Return (x, y) of the center of cell containing provided text 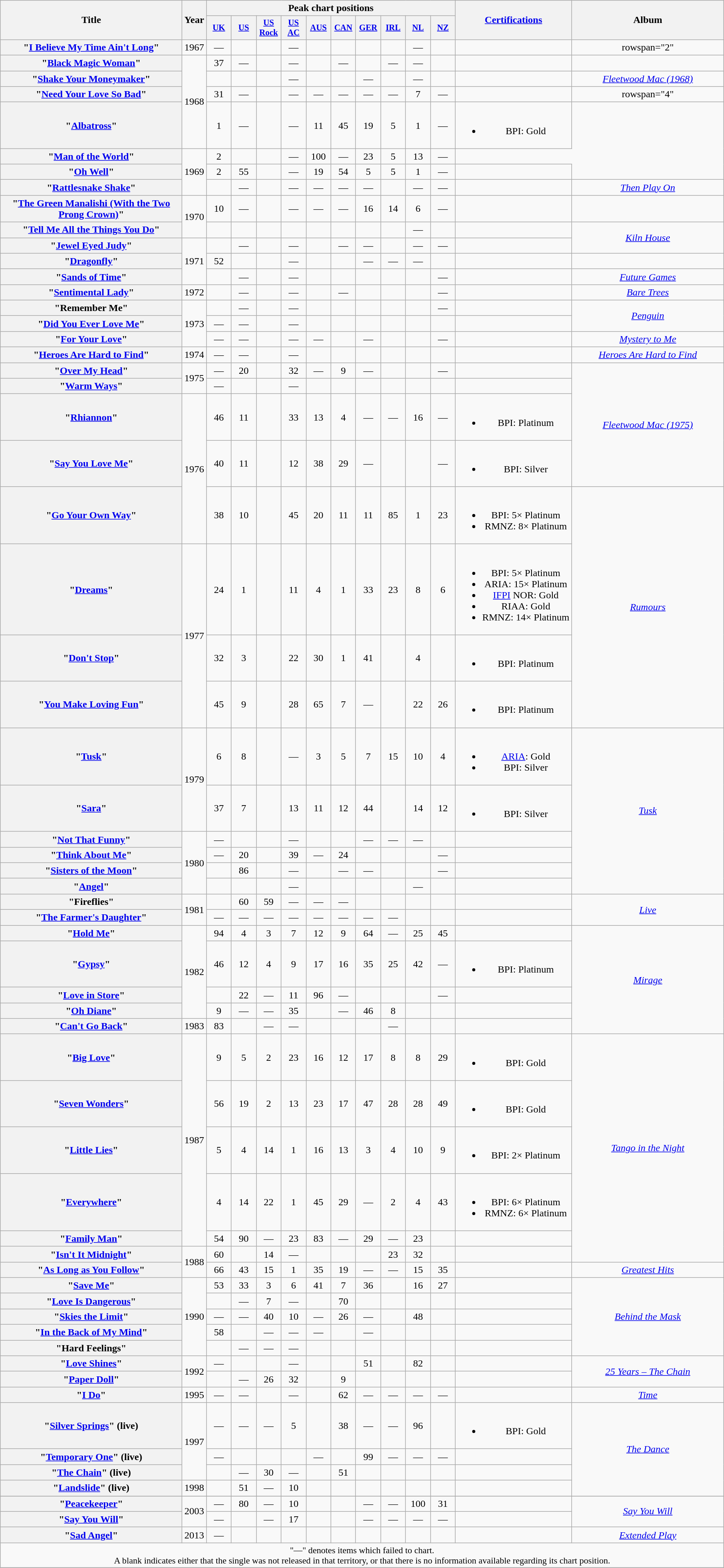
"Say You Will" (91, 1519)
62 (343, 1395)
1983 (195, 1026)
Title (91, 20)
Future Games (648, 277)
BPI: 5× PlatinumARIA: 15× PlatinumIFPI NOR: GoldRIAA: GoldRMNZ: 14× Platinum (513, 589)
"Albatross" (91, 126)
IRL (393, 28)
"I Believe My Time Ain't Long" (91, 47)
CAN (343, 28)
"Everywhere" (91, 1202)
"Warm Ways" (91, 386)
94 (219, 933)
Heroes Are Hard to Find (648, 355)
"Sisters of the Moon" (91, 870)
1976 (195, 469)
AUS (318, 28)
1970 (195, 217)
Mystery to Me (648, 339)
"Temporary One" (live) (91, 1457)
65 (318, 704)
Rumours (648, 607)
The Dance (648, 1449)
US Rock (268, 28)
"For Your Love" (91, 339)
27 (443, 1285)
1990 (195, 1316)
59 (268, 902)
64 (369, 933)
52 (219, 261)
"Isn't It Midnight" (91, 1254)
"Rhiannon" (91, 417)
"Little Lies" (91, 1150)
"Save Me" (91, 1285)
1968 (195, 102)
99 (369, 1457)
85 (393, 515)
"Heroes Are Hard to Find" (91, 355)
"Fireflies" (91, 902)
"The Green Manalishi (With the Two Prong Crown)" (91, 208)
"Oh Well" (91, 172)
1967 (195, 47)
90 (244, 1238)
1995 (195, 1395)
1988 (195, 1262)
"Angel" (91, 886)
1974 (195, 355)
Fleetwood Mac (1975) (648, 425)
"Love in Store" (91, 995)
"I Do" (91, 1395)
25 Years – The Chain (648, 1371)
Fleetwood Mac (1968) (648, 79)
"Love Shines" (91, 1364)
47 (369, 1104)
"Peacekeeper" (91, 1504)
"Hard Feelings" (91, 1348)
"Not That Funny" (91, 839)
Mirage (648, 980)
"Gypsy" (91, 964)
44 (369, 808)
Tango in the Night (648, 1148)
NL (418, 28)
"Rattlesnake Shake" (91, 188)
"Silver Springs" (live) (91, 1426)
"Jewel Eyed Judy" (91, 245)
US (244, 28)
Time (648, 1395)
70 (343, 1301)
1971 (195, 261)
2003 (195, 1511)
"Love Is Dangerous" (91, 1301)
1973 (195, 323)
86 (244, 870)
53 (219, 1285)
56 (219, 1104)
49 (443, 1104)
58 (219, 1332)
48 (418, 1316)
"Need Your Love So Bad" (91, 94)
"Tell Me All the Things You Do" (91, 230)
"Big Love" (91, 1057)
"Paper Doll" (91, 1379)
"Go Your Own Way" (91, 515)
42 (418, 964)
1998 (195, 1488)
"Tusk" (91, 756)
Penguin (648, 316)
39 (294, 855)
Live (648, 909)
"Sands of Time" (91, 277)
"As Long as You Follow" (91, 1270)
rowspan="4" (648, 94)
Bare Trees (648, 292)
Tusk (648, 811)
UK (219, 28)
66 (219, 1270)
1987 (195, 1140)
"Seven Wonders" (91, 1104)
BPI: 5× PlatinumRMNZ: 8× Platinum (513, 515)
"Can't Go Back" (91, 1026)
"Skies the Limit" (91, 1316)
"Sentimental Lady" (91, 292)
Certifications (513, 20)
BPI: 6× PlatinumRMNZ: 6× Platinum (513, 1202)
"Landslide" (live) (91, 1488)
"Man of the World" (91, 156)
ARIA: GoldBPI: Silver (513, 756)
1972 (195, 292)
1981 (195, 909)
"You Make Loving Fun" (91, 704)
1977 (195, 636)
"Remember Me" (91, 308)
Album (648, 20)
"Family Man" (91, 1238)
Kiln House (648, 238)
80 (244, 1504)
"Hold Me" (91, 933)
"Think About Me" (91, 855)
36 (369, 1285)
NZ (443, 28)
1992 (195, 1371)
"The Chain" (live) (91, 1472)
"Say You Love Me" (91, 464)
Extended Play (648, 1535)
"Sara" (91, 808)
BPI: 2× Platinum (513, 1150)
US AC (294, 28)
1979 (195, 780)
1969 (195, 172)
82 (418, 1364)
"Black Magic Woman" (91, 63)
1982 (195, 972)
"Oh Diane" (91, 1011)
1997 (195, 1441)
"The Farmer's Daughter" (91, 918)
Then Play On (648, 188)
"Dragonfly" (91, 261)
Behind the Mask (648, 1316)
"Sad Angel" (91, 1535)
Year (195, 20)
"Did You Ever Love Me" (91, 323)
"Don't Stop" (91, 658)
1975 (195, 378)
"Dreams" (91, 589)
Say You Will (648, 1511)
55 (244, 172)
"Over My Head" (91, 371)
Greatest Hits (648, 1270)
Peak chart positions (331, 8)
2013 (195, 1535)
rowspan="2" (648, 47)
"In the Back of My Mind" (91, 1332)
GER (369, 28)
1980 (195, 863)
"Shake Your Moneymaker" (91, 79)
